Identify which cell holds the provided text, then report its (x, y) central coordinate. 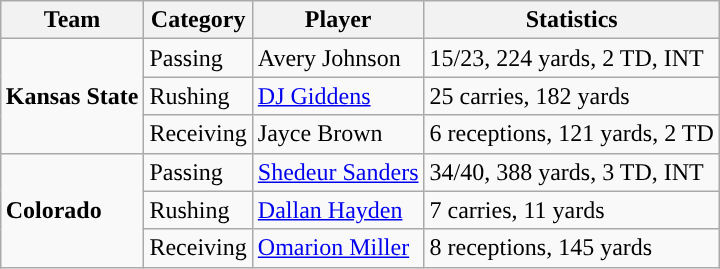
Jayce Brown (338, 134)
15/23, 224 yards, 2 TD, INT (572, 58)
Omarion Miller (338, 248)
Team (72, 20)
Kansas State (72, 96)
Avery Johnson (338, 58)
Statistics (572, 20)
25 carries, 182 yards (572, 96)
DJ Giddens (338, 96)
6 receptions, 121 yards, 2 TD (572, 134)
8 receptions, 145 yards (572, 248)
Colorado (72, 210)
34/40, 388 yards, 3 TD, INT (572, 172)
Dallan Hayden (338, 210)
7 carries, 11 yards (572, 210)
Player (338, 20)
Category (198, 20)
Shedeur Sanders (338, 172)
